Determine the [x, y] coordinate at the center of the cell enclosing the given text.  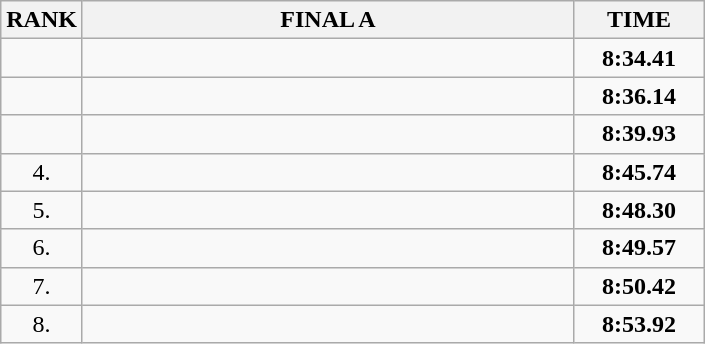
4. [42, 172]
8. [42, 324]
8:34.41 [640, 58]
8:50.42 [640, 286]
RANK [42, 20]
8:39.93 [640, 134]
8:48.30 [640, 210]
8:36.14 [640, 96]
5. [42, 210]
8:45.74 [640, 172]
FINAL A [328, 20]
8:53.92 [640, 324]
8:49.57 [640, 248]
7. [42, 286]
TIME [640, 20]
6. [42, 248]
